Return the [X, Y] coordinate for the center point of the cell that contains the specified text.  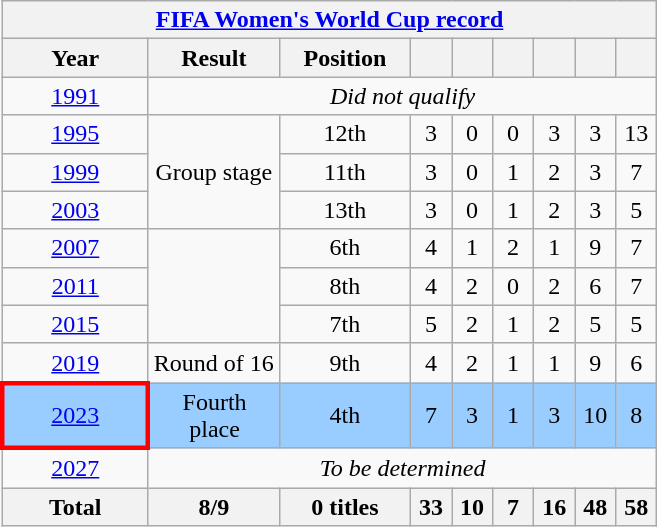
Year [75, 58]
2015 [75, 324]
6th [344, 248]
4th [344, 416]
Did not qualify [402, 96]
13th [344, 210]
7th [344, 324]
48 [596, 507]
16 [554, 507]
2007 [75, 248]
2027 [75, 468]
FIFA Women's World Cup record [330, 20]
12th [344, 134]
1999 [75, 172]
1995 [75, 134]
Fourth place [214, 416]
8/9 [214, 507]
Group stage [214, 172]
8 [636, 416]
9th [344, 363]
2011 [75, 286]
58 [636, 507]
1991 [75, 96]
Position [344, 58]
13 [636, 134]
2003 [75, 210]
33 [430, 507]
Round of 16 [214, 363]
To be determined [402, 468]
8th [344, 286]
Total [75, 507]
0 titles [344, 507]
2023 [75, 416]
2019 [75, 363]
11th [344, 172]
Result [214, 58]
